From the cell containing the given text, extract its center point as [X, Y] coordinate. 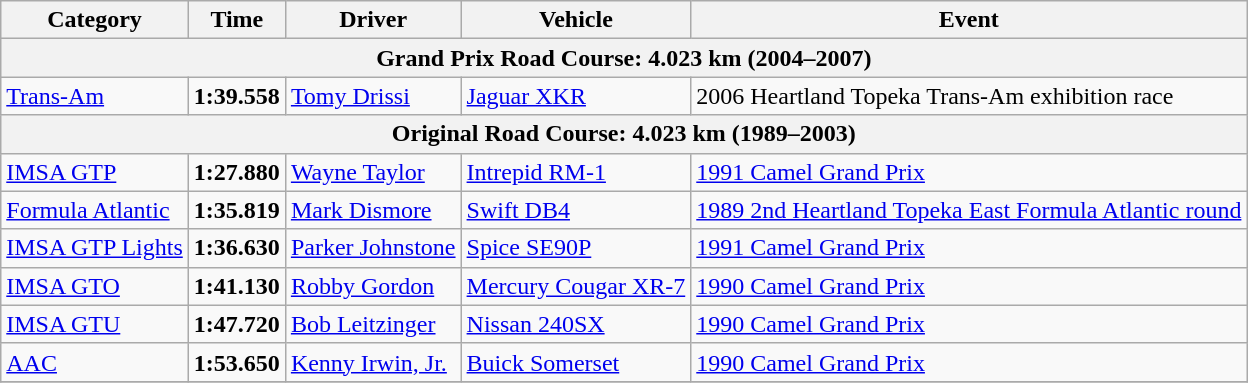
Mercury Cougar XR-7 [576, 286]
1:36.630 [236, 248]
Nissan 240SX [576, 324]
Trans-Am [95, 96]
Bob Leitzinger [373, 324]
1:47.720 [236, 324]
Buick Somerset [576, 362]
1:53.650 [236, 362]
Intrepid RM-1 [576, 172]
IMSA GTP [95, 172]
Kenny Irwin, Jr. [373, 362]
2006 Heartland Topeka Trans-Am exhibition race [969, 96]
Event [969, 20]
1:39.558 [236, 96]
Time [236, 20]
Mark Dismore [373, 210]
1989 2nd Heartland Topeka East Formula Atlantic round [969, 210]
Vehicle [576, 20]
Driver [373, 20]
Grand Prix Road Course: 4.023 km (2004–2007) [624, 58]
Swift DB4 [576, 210]
1:35.819 [236, 210]
Original Road Course: 4.023 km (1989–2003) [624, 134]
Parker Johnstone [373, 248]
AAC [95, 362]
Tomy Drissi [373, 96]
IMSA GTO [95, 286]
IMSA GTU [95, 324]
Spice SE90P [576, 248]
Formula Atlantic [95, 210]
Jaguar XKR [576, 96]
Robby Gordon [373, 286]
1:27.880 [236, 172]
IMSA GTP Lights [95, 248]
Category [95, 20]
1:41.130 [236, 286]
Wayne Taylor [373, 172]
